Determine the (X, Y) coordinate at the center of the cell enclosing the given text.  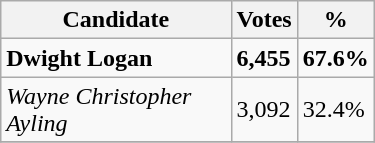
3,092 (264, 110)
Votes (264, 20)
Candidate (116, 20)
% (336, 20)
6,455 (264, 58)
67.6% (336, 58)
32.4% (336, 110)
Wayne Christopher Ayling (116, 110)
Dwight Logan (116, 58)
